Extract the (x, y) coordinate from the center of the cell holding the provided text.  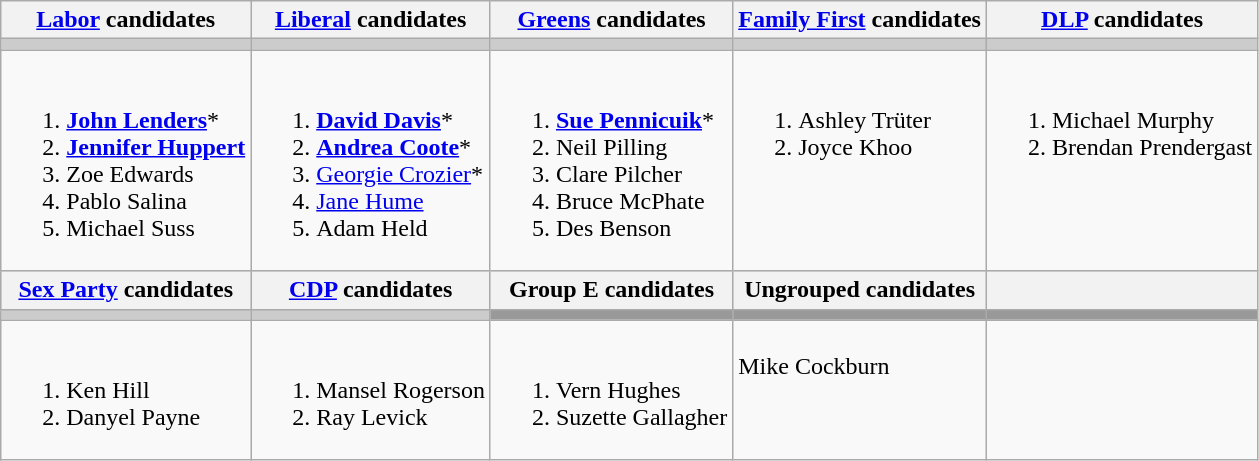
Michael MurphyBrendan Prendergast (1122, 160)
DLP candidates (1122, 20)
Ungrouped candidates (860, 290)
Sex Party candidates (126, 290)
Family First candidates (860, 20)
Ashley TrüterJoyce Khoo (860, 160)
David Davis*Andrea Coote*Georgie Crozier*Jane HumeAdam Held (371, 160)
Vern HughesSuzette Gallagher (611, 390)
John Lenders*Jennifer HuppertZoe EdwardsPablo SalinaMichael Suss (126, 160)
Greens candidates (611, 20)
Mansel RogersonRay Levick (371, 390)
Group E candidates (611, 290)
Sue Pennicuik*Neil PillingClare PilcherBruce McPhateDes Benson (611, 160)
CDP candidates (371, 290)
Liberal candidates (371, 20)
Labor candidates (126, 20)
Ken HillDanyel Payne (126, 390)
Mike Cockburn (860, 390)
